Return the [x, y] coordinate for the center point of the cell that contains the specified text.  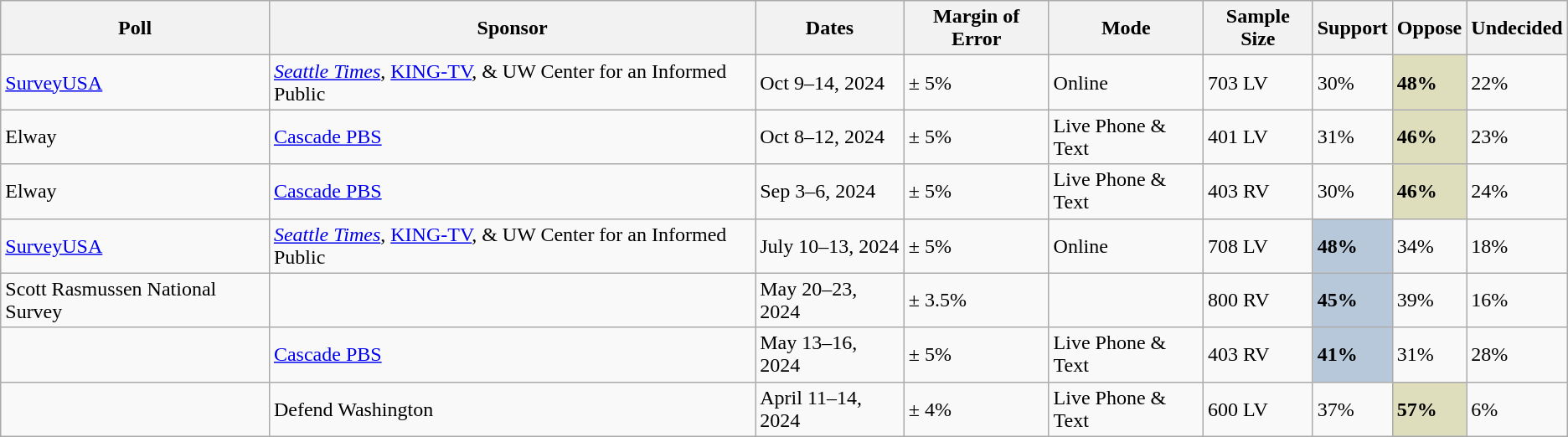
708 LV [1258, 246]
Support [1352, 28]
Oct 9–14, 2024 [830, 82]
Sep 3–6, 2024 [830, 191]
July 10–13, 2024 [830, 246]
22% [1517, 82]
Oppose [1429, 28]
37% [1352, 409]
Margin of Error [977, 28]
May 13–16, 2024 [830, 355]
401 LV [1258, 137]
± 3.5% [977, 300]
Undecided [1517, 28]
45% [1352, 300]
May 20–23, 2024 [830, 300]
Defend Washington [512, 409]
Dates [830, 28]
Sample Size [1258, 28]
41% [1352, 355]
Scott Rasmussen National Survey [136, 300]
Mode [1126, 28]
Oct 8–12, 2024 [830, 137]
6% [1517, 409]
600 LV [1258, 409]
57% [1429, 409]
703 LV [1258, 82]
Sponsor [512, 28]
800 RV [1258, 300]
April 11–14, 2024 [830, 409]
± 4% [977, 409]
34% [1429, 246]
28% [1517, 355]
23% [1517, 137]
16% [1517, 300]
24% [1517, 191]
39% [1429, 300]
18% [1517, 246]
Poll [136, 28]
